Pinpoint the cell where the given text exists, returning its (X, Y) midpoint coordinate. 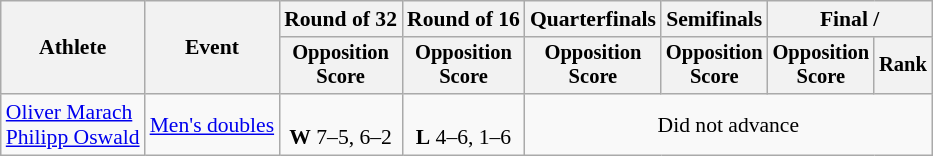
Round of 32 (340, 19)
Semifinals (714, 19)
W 7–5, 6–2 (340, 124)
Athlete (73, 48)
Final / (850, 19)
Men's doubles (212, 124)
Event (212, 48)
Oliver MarachPhilipp Oswald (73, 124)
Rank (903, 66)
Round of 16 (464, 19)
Quarterfinals (593, 19)
L 4–6, 1–6 (464, 124)
Did not advance (728, 124)
